Pinpoint the cell where the given text exists, returning its (x, y) midpoint coordinate. 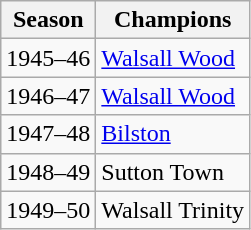
1947–48 (48, 134)
1945–46 (48, 58)
1949–50 (48, 210)
Season (48, 20)
Bilston (173, 134)
Walsall Trinity (173, 210)
Champions (173, 20)
Sutton Town (173, 172)
1948–49 (48, 172)
1946–47 (48, 96)
